Determine the [X, Y] coordinate at the center of the cell enclosing the given text.  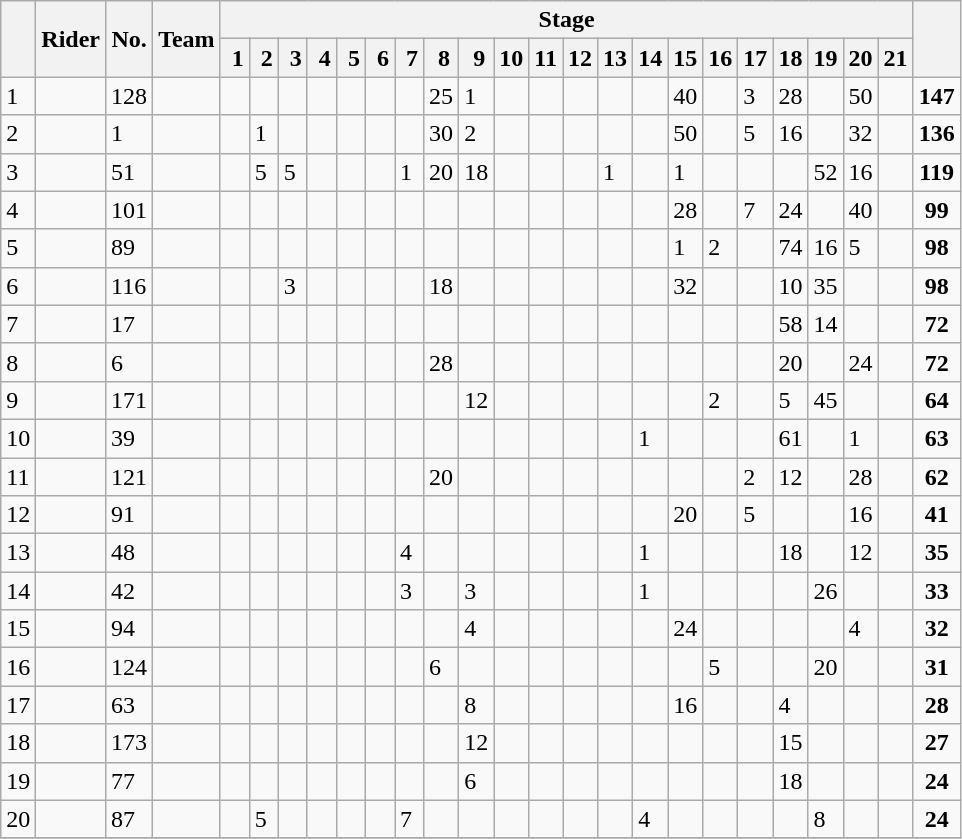
74 [790, 248]
91 [130, 515]
No. [130, 39]
26 [826, 591]
171 [130, 400]
101 [130, 210]
21 [896, 58]
62 [936, 477]
89 [130, 248]
Team [187, 39]
147 [936, 96]
42 [130, 591]
61 [790, 438]
Stage [566, 20]
33 [936, 591]
41 [936, 515]
119 [936, 172]
58 [790, 324]
52 [826, 172]
116 [130, 286]
94 [130, 629]
48 [130, 553]
99 [936, 210]
39 [130, 438]
27 [936, 743]
51 [130, 172]
77 [130, 781]
87 [130, 819]
31 [936, 667]
136 [936, 134]
173 [130, 743]
45 [826, 400]
128 [130, 96]
64 [936, 400]
25 [442, 96]
121 [130, 477]
Rider [71, 39]
30 [442, 134]
124 [130, 667]
